From the cell containing the given text, extract its center point as (X, Y) coordinate. 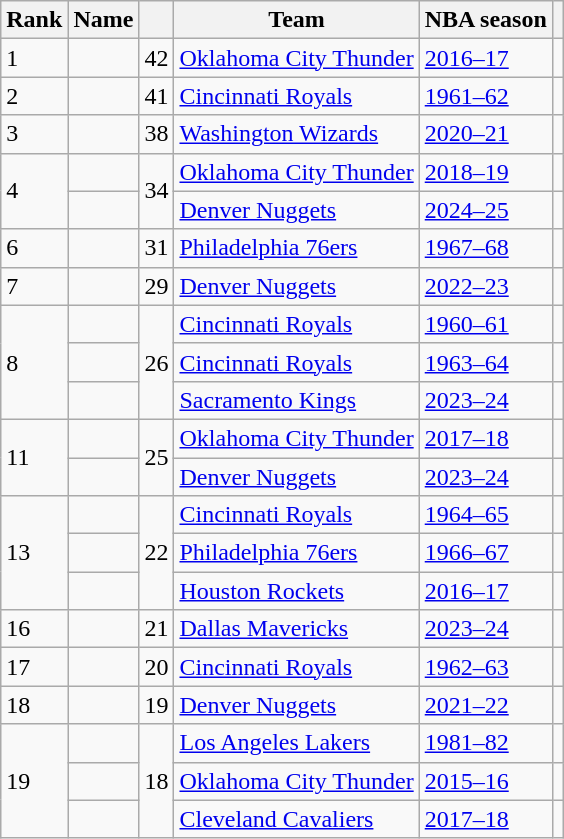
3 (34, 134)
29 (156, 286)
1 (34, 58)
1966–67 (486, 553)
41 (156, 96)
2024–25 (486, 210)
38 (156, 134)
1961–62 (486, 96)
4 (34, 191)
20 (156, 667)
22 (156, 553)
1960–61 (486, 324)
6 (34, 248)
Cleveland Cavaliers (296, 819)
Houston Rockets (296, 591)
7 (34, 286)
17 (34, 667)
Sacramento Kings (296, 400)
34 (156, 191)
1964–65 (486, 515)
1963–64 (486, 362)
31 (156, 248)
26 (156, 362)
Dallas Mavericks (296, 629)
16 (34, 629)
2021–22 (486, 705)
11 (34, 457)
1981–82 (486, 743)
Name (104, 20)
Rank (34, 20)
42 (156, 58)
13 (34, 553)
2022–23 (486, 286)
2 (34, 96)
8 (34, 362)
25 (156, 457)
2018–19 (486, 172)
2015–16 (486, 781)
21 (156, 629)
1967–68 (486, 248)
Team (296, 20)
1962–63 (486, 667)
2020–21 (486, 134)
Los Angeles Lakers (296, 743)
NBA season (486, 20)
Washington Wizards (296, 134)
